Return (x, y) of the center of cell containing provided text 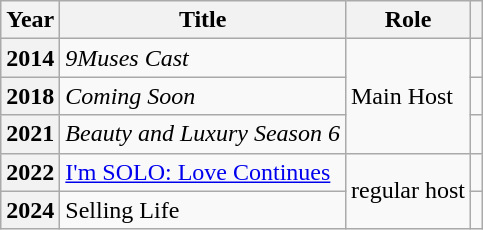
regular host (408, 191)
2021 (30, 134)
Beauty and Luxury Season 6 (203, 134)
9Muses Cast (203, 58)
2022 (30, 172)
Title (203, 20)
2018 (30, 96)
I'm SOLO: Love Continues (203, 172)
Role (408, 20)
Year (30, 20)
Selling Life (203, 210)
Coming Soon (203, 96)
2024 (30, 210)
2014 (30, 58)
Main Host (408, 96)
